Locate the cell with the specified text and output its [x, y] center coordinate. 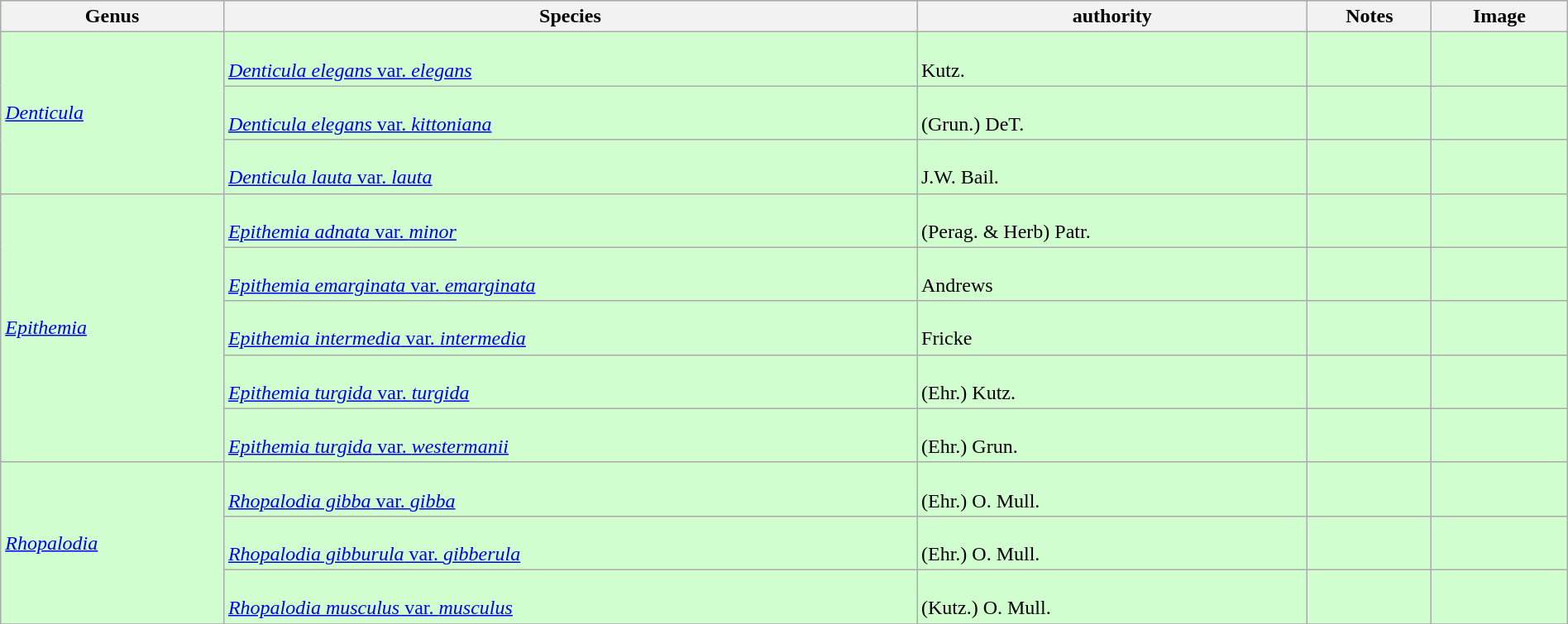
Denticula [112, 112]
Andrews [1111, 274]
Epithemia adnata var. minor [570, 220]
authority [1111, 17]
(Ehr.) Kutz. [1111, 382]
(Kutz.) O. Mull. [1111, 597]
Notes [1370, 17]
J.W. Bail. [1111, 167]
Genus [112, 17]
Image [1499, 17]
(Perag. & Herb) Patr. [1111, 220]
Epithemia turgida var. turgida [570, 382]
Rhopalodia gibburula var. gibberula [570, 542]
Rhopalodia gibba var. gibba [570, 489]
Rhopalodia musculus var. musculus [570, 597]
Denticula lauta var. lauta [570, 167]
(Grun.) DeT. [1111, 112]
Epithemia emarginata var. emarginata [570, 274]
Epithemia intermedia var. intermedia [570, 327]
Rhopalodia [112, 542]
Denticula elegans var. elegans [570, 60]
Species [570, 17]
(Ehr.) Grun. [1111, 435]
Denticula elegans var. kittoniana [570, 112]
Fricke [1111, 327]
Epithemia turgida var. westermanii [570, 435]
Kutz. [1111, 60]
Epithemia [112, 327]
